Search for the cell housing the specified text and yield its (X, Y) center coordinate. 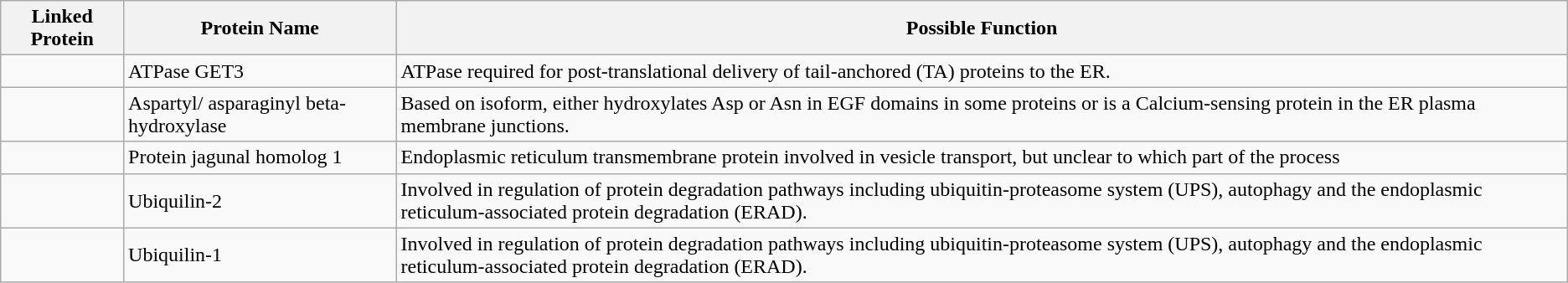
Endoplasmic reticulum transmembrane protein involved in vesicle transport, but unclear to which part of the process (982, 157)
Protein Name (260, 28)
ATPase GET3 (260, 71)
Ubiquilin-2 (260, 201)
Linked Protein (62, 28)
Aspartyl/ asparaginyl beta-hydroxylase (260, 114)
Protein jagunal homolog 1 (260, 157)
Based on isoform, either hydroxylates Asp or Asn in EGF domains in some proteins or is a Calcium-sensing protein in the ER plasma membrane junctions. (982, 114)
Ubiquilin-1 (260, 255)
Possible Function (982, 28)
ATPase required for post-translational delivery of tail-anchored (TA) proteins to the ER. (982, 71)
